Identify which cell holds the provided text, then report its (x, y) central coordinate. 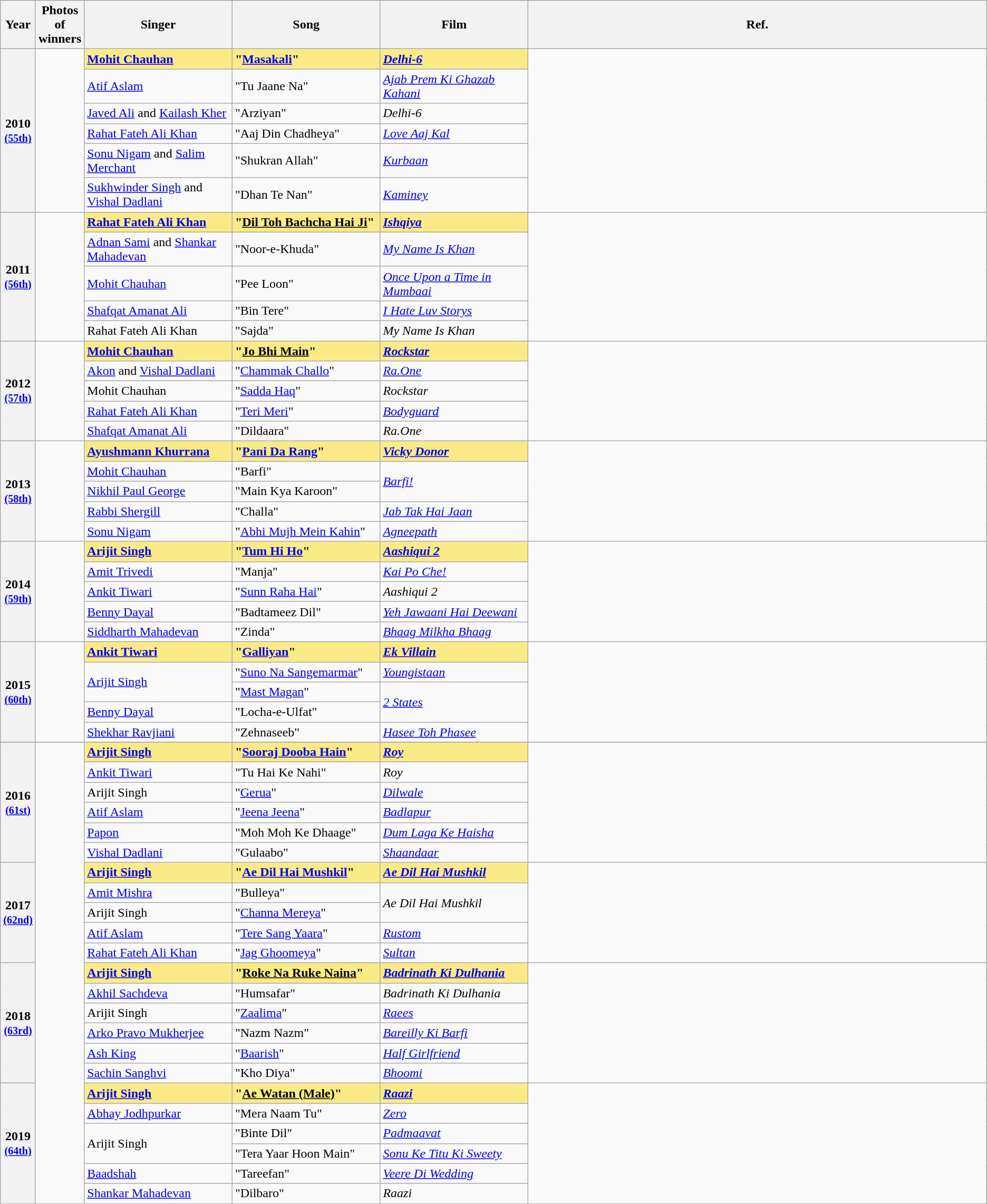
2012 (57th) (18, 391)
Baadshah (158, 1173)
2016 (61st) (18, 802)
Shankar Mahadevan (158, 1193)
Ref. (757, 25)
Ek Villain (454, 652)
Arko Pravo Mukherjee (158, 1033)
"Suno Na Sangemarmar" (306, 672)
"Teri Meri" (306, 411)
Song (306, 25)
"Tere Sang Yaara" (306, 933)
Film (454, 25)
Adnan Sami and Shankar Mahadevan (158, 249)
Kaminey (454, 195)
"Galliyan" (306, 652)
"Ae Watan (Male)" (306, 1093)
"Aaj Din Chadheya" (306, 133)
Papon (158, 832)
Sukhwinder Singh and Vishal Dadlani (158, 195)
"Sajda" (306, 331)
"Bulleya" (306, 892)
Siddharth Mahadevan (158, 632)
Sultan (454, 953)
2 States (454, 702)
Zero (454, 1113)
"Dildaara" (306, 431)
"Sooraj Dooba Hain" (306, 752)
Love Aaj Kal (454, 133)
"Manja" (306, 571)
"Jeena Jeena" (306, 812)
Badlapur (454, 812)
Shaandaar (454, 852)
Abhay Jodhpurkar (158, 1113)
"Mera Naam Tu" (306, 1113)
2011 (56th) (18, 276)
Vicky Donor (454, 451)
Kurbaan (454, 160)
"Barfi" (306, 471)
"Zehnaseeb" (306, 732)
Ishqiya (454, 222)
Sonu Nigam (158, 531)
Yeh Jawaani Hai Deewani (454, 611)
Amit Mishra (158, 892)
2013 (58th) (18, 491)
Photos of winners (60, 25)
"Noor-e-Khuda" (306, 249)
Rabbi Shergill (158, 511)
"Tu Jaane Na" (306, 86)
Dum Laga Ke Haisha (454, 832)
Vishal Dadlani (158, 852)
"Tu Hai Ke Nahi" (306, 772)
"Sadda Haq" (306, 391)
2018 (63rd) (18, 1023)
Youngistaan (454, 672)
Barfi! (454, 481)
Once Upon a Time in Mumbaai (454, 284)
Year (18, 25)
"Gerua" (306, 792)
Raees (454, 1013)
"Mast Magan" (306, 692)
Kai Po Che! (454, 571)
"Ae Dil Hai Mushkil" (306, 872)
Amit Trivedi (158, 571)
"Badtameez Dil" (306, 611)
Rustom (454, 933)
"Locha-e-Ulfat" (306, 712)
"Pani Da Rang" (306, 451)
"Baarish" (306, 1053)
"Humsafar" (306, 993)
Bareilly Ki Barfi (454, 1033)
Singer (158, 25)
"Shukran Allah" (306, 160)
Nikhil Paul George (158, 491)
2017 (62nd) (18, 912)
Agneepath (454, 531)
Ajab Prem Ki Ghazab Kahani (454, 86)
"Roke Na Ruke Naina" (306, 973)
"Jag Ghoomeya" (306, 953)
"Jo Bhi Main" (306, 351)
2019 (64th) (18, 1143)
Dilwale (454, 792)
Bhoomi (454, 1073)
"Zaalima" (306, 1013)
"Sunn Raha Hai" (306, 591)
"Arziyan" (306, 113)
"Main Kya Karoon" (306, 491)
Padmaavat (454, 1133)
Sonu Nigam and Salim Merchant (158, 160)
Hasee Toh Phasee (454, 732)
Sachin Sanghvi (158, 1073)
"Bin Tere" (306, 310)
Ash King (158, 1053)
Veere Di Wedding (454, 1173)
Bhaag Milkha Bhaag (454, 632)
"Challa" (306, 511)
"Tera Yaar Hoon Main" (306, 1153)
Half Girlfriend (454, 1053)
"Dhan Te Nan" (306, 195)
"Gulaabo" (306, 852)
Shekhar Ravjiani (158, 732)
"Dilbaro" (306, 1193)
2015 (60th) (18, 692)
"Chammak Challo" (306, 371)
"Channa Mereya" (306, 912)
I Hate Luv Storys (454, 310)
"Binte Dil" (306, 1133)
"Kho Diya" (306, 1073)
"Nazm Nazm" (306, 1033)
Jab Tak Hai Jaan (454, 511)
2010 (55th) (18, 131)
Bodyguard (454, 411)
"Tareefan" (306, 1173)
Ayushmann Khurrana (158, 451)
Akon and Vishal Dadlani (158, 371)
Sonu Ke Titu Ki Sweety (454, 1153)
Javed Ali and Kailash Kher (158, 113)
"Abhi Mujh Mein Kahin" (306, 531)
"Pee Loon" (306, 284)
"Dil Toh Bachcha Hai Ji" (306, 222)
"Moh Moh Ke Dhaage" (306, 832)
Akhil Sachdeva (158, 993)
"Zinda" (306, 632)
"Masakali" (306, 59)
"Tum Hi Ho" (306, 551)
2014 (59th) (18, 591)
